For the text-containing cell, return its midpoint in (x, y) coordinate format. 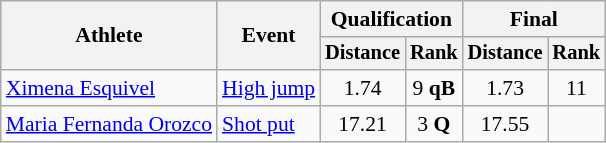
Event (268, 36)
Shot put (268, 124)
1.74 (362, 88)
9 qB (434, 88)
11 (577, 88)
1.73 (506, 88)
17.21 (362, 124)
Ximena Esquivel (109, 88)
3 Q (434, 124)
17.55 (506, 124)
Maria Fernanda Orozco (109, 124)
High jump (268, 88)
Final (534, 19)
Qualification (391, 19)
Athlete (109, 36)
